Search for the cell housing the specified text and yield its (x, y) center coordinate. 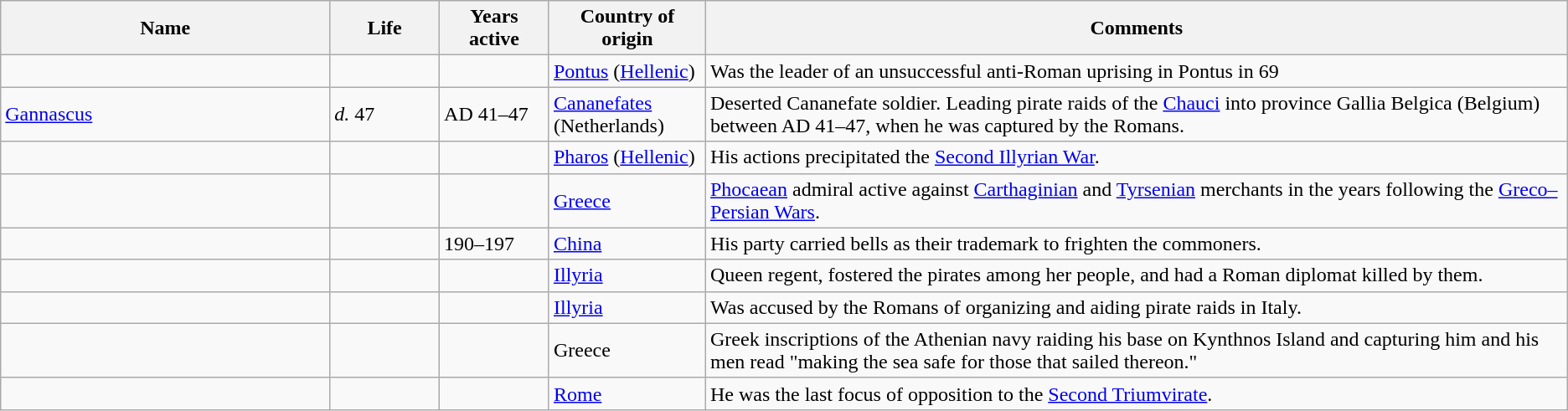
China (627, 244)
Years active (494, 28)
AD 41–47 (494, 114)
Life (385, 28)
Comments (1136, 28)
Queen regent, fostered the pirates among her people, and had a Roman diplomat killed by them. (1136, 275)
d. 47 (385, 114)
His actions precipitated the Second Illyrian War. (1136, 157)
He was the last focus of opposition to the Second Triumvirate. (1136, 393)
Cananefates (Netherlands) (627, 114)
His party carried bells as their trademark to frighten the commoners. (1136, 244)
Was accused by the Romans of organizing and aiding pirate raids in Italy. (1136, 307)
Country of origin (627, 28)
Phocaean admiral active against Carthaginian and Tyrsenian merchants in the years following the Greco–Persian Wars. (1136, 201)
Name (166, 28)
Gannascus (166, 114)
190–197 (494, 244)
Was the leader of an unsuccessful anti-Roman uprising in Pontus in 69 (1136, 71)
Pontus (Hellenic) (627, 71)
Rome (627, 393)
Pharos (Hellenic) (627, 157)
